Provide the (X, Y) coordinate of the cell's center where the given text is located.  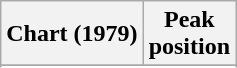
Chart (1979) (72, 34)
Peakposition (189, 34)
